Extract the (x, y) coordinate from the center of the cell holding the provided text.  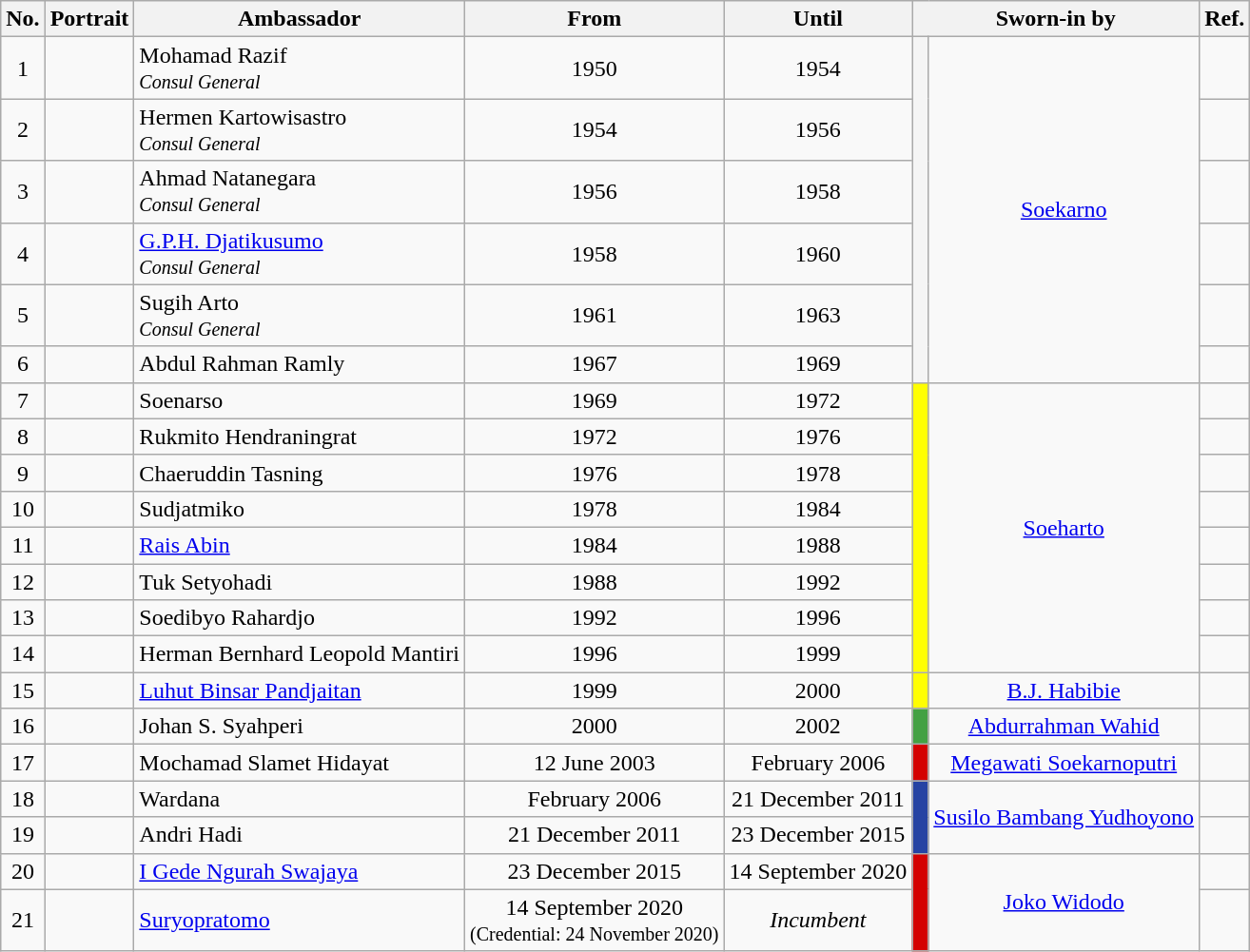
Susilo Bambang Yudhoyono (1064, 817)
Andri Hadi (300, 835)
Soenarso (300, 400)
16 (23, 727)
4 (23, 253)
Mochamad Slamet Hidayat (300, 763)
1961 (594, 316)
2002 (818, 727)
Ref. (1225, 19)
No. (23, 19)
1967 (594, 364)
Megawati Soekarnoputri (1064, 763)
1950 (594, 68)
17 (23, 763)
14 September 2020 (818, 871)
6 (23, 364)
Suryopratomo (300, 921)
2 (23, 129)
Rukmito Hendraningrat (300, 437)
Joko Widodo (1064, 902)
Ambassador (300, 19)
8 (23, 437)
Sudjatmiko (300, 509)
11 (23, 545)
Chaeruddin Tasning (300, 473)
From (594, 19)
1 (23, 68)
21 (23, 921)
14 September 2020(Credential: 24 November 2020) (594, 921)
3 (23, 192)
Rais Abin (300, 545)
15 (23, 690)
5 (23, 316)
Abdul Rahman Ramly (300, 364)
Soekarno (1064, 209)
12 June 2003 (594, 763)
Johan S. Syahperi (300, 727)
Ahmad NatanegaraConsul General (300, 192)
10 (23, 509)
Soeharto (1064, 527)
18 (23, 799)
Incumbent (818, 921)
Mohamad RazifConsul General (300, 68)
Sugih ArtoConsul General (300, 316)
20 (23, 871)
1960 (818, 253)
Soedibyo Rahardjo (300, 618)
Hermen KartowisastroConsul General (300, 129)
14 (23, 654)
9 (23, 473)
7 (23, 400)
12 (23, 581)
13 (23, 618)
Tuk Setyohadi (300, 581)
B.J. Habibie (1064, 690)
G.P.H. DjatikusumoConsul General (300, 253)
Luhut Binsar Pandjaitan (300, 690)
Abdurrahman Wahid (1064, 727)
1963 (818, 316)
Wardana (300, 799)
Portrait (89, 19)
19 (23, 835)
Until (818, 19)
I Gede Ngurah Swajaya (300, 871)
Sworn-in by (1056, 19)
Herman Bernhard Leopold Mantiri (300, 654)
